Pinpoint the cell where the given text exists, returning its [x, y] midpoint coordinate. 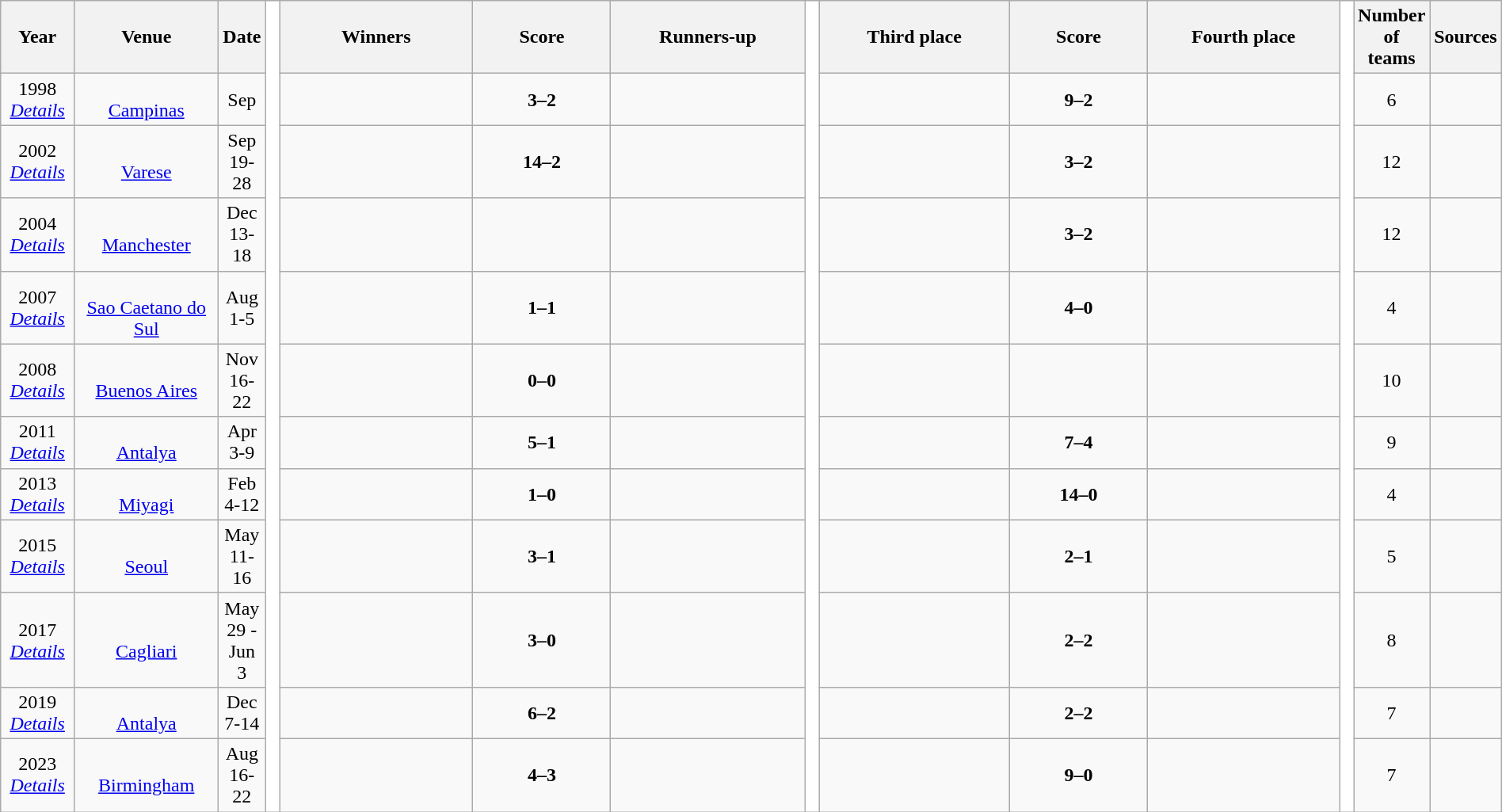
2004Details [38, 234]
6–2 [542, 713]
2023Details [38, 775]
Sep [242, 100]
Venue [147, 37]
Dec 7-14 [242, 713]
14–2 [542, 162]
7–4 [1079, 442]
Apr 3-9 [242, 442]
May 11-16 [242, 556]
Third place [914, 37]
Birmingham [147, 775]
Aug 1-5 [242, 307]
14–0 [1079, 494]
6 [1392, 100]
2007Details [38, 307]
2015Details [38, 556]
1–0 [542, 494]
3–1 [542, 556]
Year [38, 37]
4–0 [1079, 307]
10 [1392, 380]
2013Details [38, 494]
Dec 13-18 [242, 234]
9–0 [1079, 775]
Campinas [147, 100]
Varese [147, 162]
Buenos Aires [147, 380]
9–2 [1079, 100]
2002Details [38, 162]
2017Details [38, 640]
2019Details [38, 713]
9 [1392, 442]
1–1 [542, 307]
Sao Caetano do Sul [147, 307]
3–0 [542, 640]
Fourth place [1244, 37]
8 [1392, 640]
May 29 - Jun 3 [242, 640]
Aug 16-22 [242, 775]
1998Details [38, 100]
5 [1392, 556]
2011Details [38, 442]
2008Details [38, 380]
Number of teams [1392, 37]
Sources [1466, 37]
Feb 4-12 [242, 494]
Sep 19-28 [242, 162]
Cagliari [147, 640]
4–3 [542, 775]
Runners-up [708, 37]
0–0 [542, 380]
5–1 [542, 442]
Nov 16-22 [242, 380]
Winners [376, 37]
Date [242, 37]
Seoul [147, 556]
2–1 [1079, 556]
Manchester [147, 234]
Miyagi [147, 494]
